Scan for the cell matching the given text and deliver its (x, y) coordinate at center. 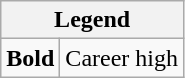
Legend (92, 20)
Bold (30, 58)
Career high (122, 58)
